Search for the cell housing the specified text and yield its (x, y) center coordinate. 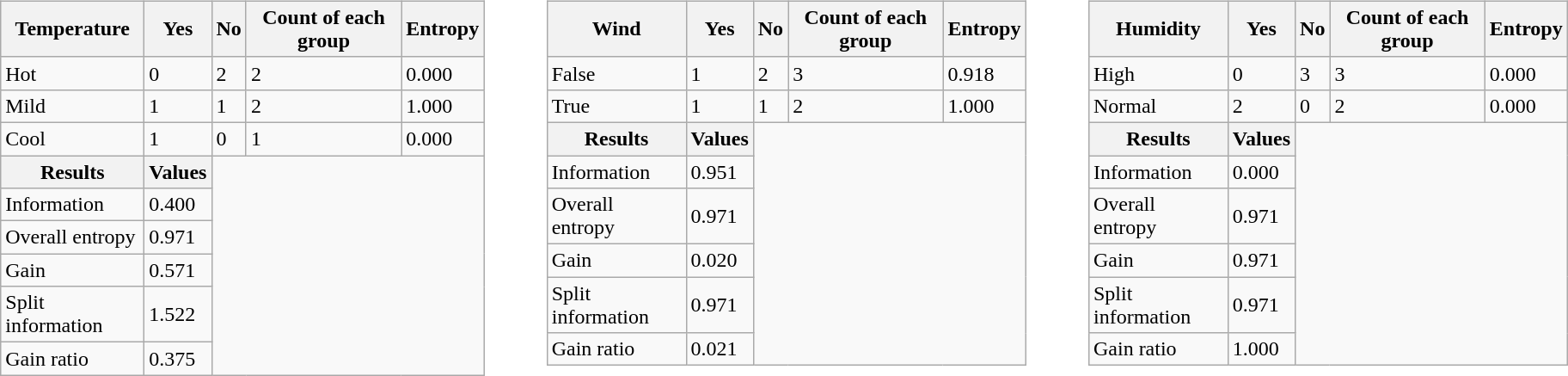
Mild (72, 106)
High (1158, 73)
0.021 (720, 349)
Temperature (72, 29)
Hot (72, 73)
True (616, 106)
0.020 (720, 261)
0.918 (984, 73)
1.522 (178, 315)
0.571 (178, 270)
0.375 (178, 359)
Cool (72, 139)
Humidity (1158, 29)
0.400 (178, 205)
Wind (616, 29)
False (616, 73)
0.951 (720, 171)
Normal (1158, 106)
